Output the (X, Y) coordinate of the center of the cell containing the given text.  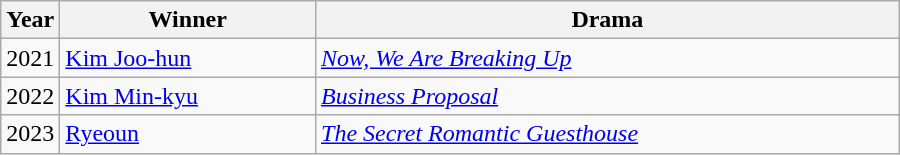
Business Proposal (608, 96)
Kim Joo-hun (188, 58)
2023 (30, 134)
The Secret Romantic Guesthouse (608, 134)
Kim Min-kyu (188, 96)
Ryeoun (188, 134)
Winner (188, 20)
2021 (30, 58)
Drama (608, 20)
2022 (30, 96)
Now, We Are Breaking Up (608, 58)
Year (30, 20)
